Determine the [X, Y] coordinate at the center of the cell enclosing the given text.  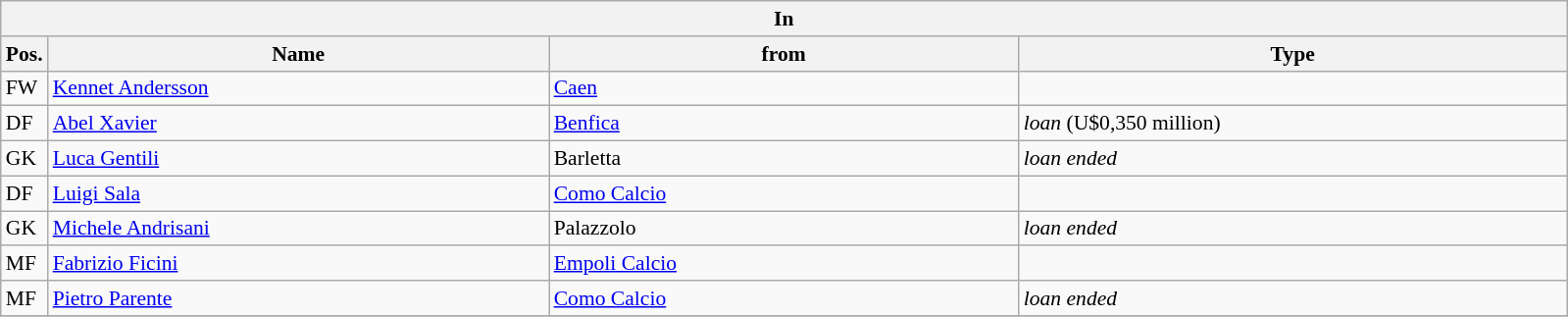
Luigi Sala [298, 193]
from [784, 54]
Fabrizio Ficini [298, 264]
Pos. [25, 54]
FW [25, 88]
Caen [784, 88]
Kennet Andersson [298, 88]
Name [298, 54]
Benfica [784, 124]
Barletta [784, 159]
In [784, 19]
loan (U$0,350 million) [1292, 124]
Abel Xavier [298, 124]
Palazzolo [784, 229]
Luca Gentili [298, 159]
Michele Andrisani [298, 229]
Type [1292, 54]
Pietro Parente [298, 298]
Empoli Calcio [784, 264]
